For the text-containing cell, return its midpoint in (x, y) coordinate format. 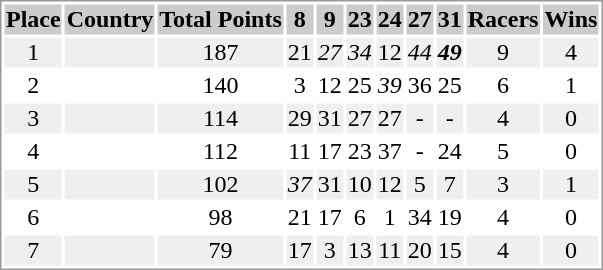
102 (220, 185)
Wins (571, 19)
98 (220, 217)
15 (450, 251)
49 (450, 53)
20 (420, 251)
39 (390, 85)
Place (33, 19)
79 (220, 251)
19 (450, 217)
8 (300, 19)
36 (420, 85)
Total Points (220, 19)
187 (220, 53)
13 (360, 251)
Country (110, 19)
112 (220, 151)
140 (220, 85)
29 (300, 119)
10 (360, 185)
2 (33, 85)
Racers (503, 19)
44 (420, 53)
114 (220, 119)
